Detect which cell encompasses the target text, then output its [X, Y] center coordinate. 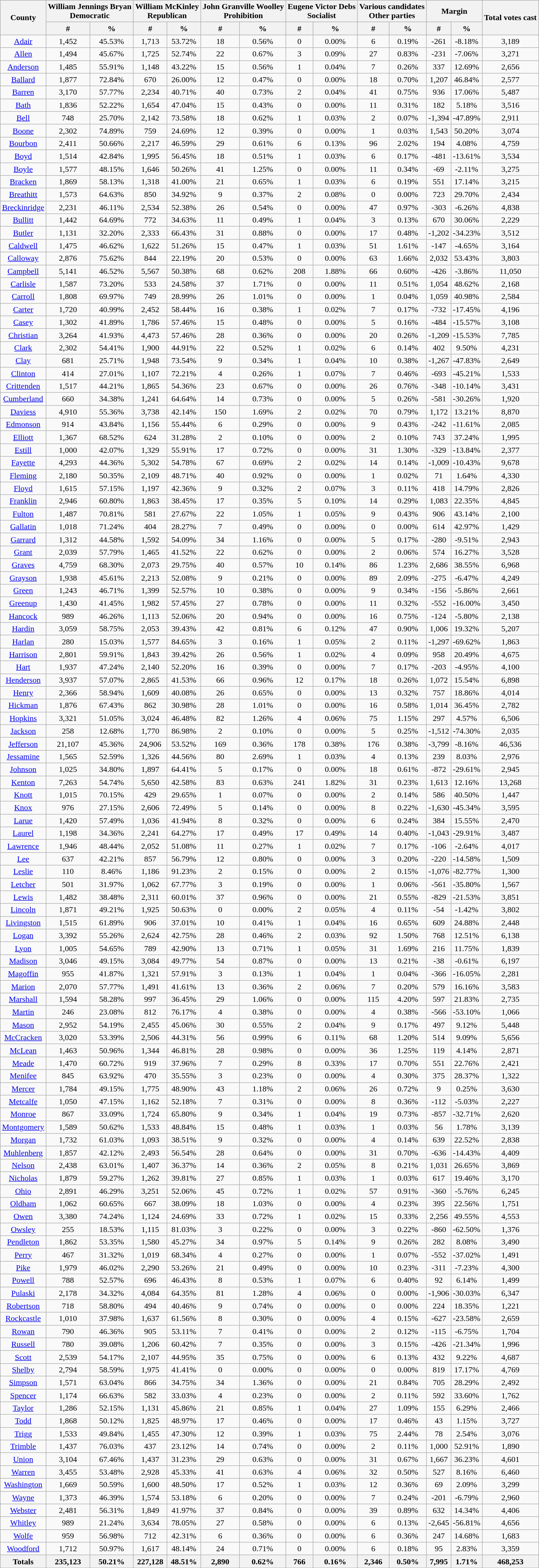
13.21% [467, 412]
2,256 [439, 1217]
54.74% [111, 782]
1,367 [68, 437]
57 [373, 1191]
5,448 [510, 1025]
1,869 [68, 182]
2,911 [510, 118]
2,656 [510, 67]
1,825 [150, 1421]
2,035 [510, 731]
Lyon [23, 948]
40.98% [467, 297]
-6.26% [467, 207]
Union [23, 1459]
2,606 [150, 808]
1.23% [408, 565]
Eugene Victor DebsSocialist [322, 11]
Fleming [23, 476]
414 [68, 374]
614 [439, 527]
41.89% [111, 322]
1,172 [439, 412]
12.69% [467, 67]
1,857 [68, 1153]
1,470 [68, 1063]
1,452 [68, 41]
12.16% [467, 782]
1,862 [68, 1242]
42.07% [111, 450]
25.71% [111, 360]
6,968 [510, 565]
Allen [23, 54]
-481 [439, 156]
4,231 [510, 348]
67.46% [111, 1459]
Madison [23, 961]
Shelby [23, 1370]
2,492 [510, 1382]
27.15% [111, 808]
-9.51% [467, 539]
3,251 [150, 1191]
Harlan [23, 642]
1,617 [150, 1549]
1,877 [68, 80]
24 [220, 1549]
2,168 [510, 284]
812 [150, 1012]
0.98% [263, 1050]
3,392 [68, 935]
Larue [23, 821]
624 [150, 437]
862 [150, 705]
110 [68, 872]
5,567 [150, 271]
1,890 [510, 1447]
1,843 [150, 654]
50.12% [111, 1421]
1,475 [68, 246]
-231 [439, 54]
-636 [439, 1153]
69 [439, 1485]
5,650 [150, 782]
582 [150, 1395]
-124 [439, 616]
17.06% [467, 92]
73.58% [184, 118]
3,455 [68, 1472]
959 [68, 1536]
51.08% [184, 846]
14.68% [467, 1536]
57.07% [111, 680]
2,466 [510, 1408]
1.05% [263, 514]
1,600 [150, 1485]
41.45% [111, 603]
2,943 [510, 539]
1,156 [150, 425]
Margin [454, 11]
1,573 [68, 195]
1,198 [68, 833]
2,107 [150, 1357]
3,380 [68, 1217]
178 [300, 744]
1,724 [150, 1114]
1,836 [68, 105]
2,735 [510, 999]
3,450 [510, 603]
-30.03% [467, 1293]
2,421 [510, 1063]
Grayson [23, 578]
-693 [439, 374]
2,234 [150, 92]
-82.77% [467, 872]
1,784 [68, 1089]
-8.16% [467, 744]
-829 [439, 897]
3,528 [510, 552]
40.99% [111, 309]
2,470 [510, 821]
4,293 [68, 463]
2,928 [150, 1472]
2,584 [510, 297]
43.22% [184, 67]
42.21% [111, 859]
1,031 [439, 1165]
1,014 [439, 705]
2,217 [150, 143]
Lawrence [23, 846]
22.56% [467, 1204]
-69 [439, 169]
48.62% [467, 284]
1.06% [263, 999]
Morgan [23, 1140]
1,751 [510, 1204]
574 [439, 552]
1,580 [150, 1242]
-15.57% [467, 322]
78 [439, 1434]
533 [150, 284]
82 [220, 718]
2,073 [150, 565]
1,996 [510, 1344]
Oldham [23, 1204]
63 [373, 258]
Wayne [23, 1498]
58.80% [111, 1306]
Hart [23, 667]
45 [220, 1191]
8.16% [467, 1472]
0.60% [408, 271]
-1,394 [439, 118]
1,879 [68, 1178]
41.93% [111, 335]
76.17% [184, 1012]
-34.23% [467, 233]
7,785 [510, 335]
53.43% [467, 258]
337 [439, 67]
Estill [23, 450]
467 [68, 1255]
2,577 [510, 80]
Ballard [23, 80]
Caldwell [23, 246]
45.61% [111, 578]
Trigg [23, 1434]
1.09% [408, 1408]
Edmonson [23, 425]
86.98% [184, 731]
21,107 [68, 744]
52.20% [184, 667]
32 [373, 1472]
1,197 [150, 488]
819 [439, 1370]
-280 [439, 539]
31.97% [111, 884]
609 [439, 923]
-303 [439, 207]
Meade [23, 1063]
2,620 [510, 1114]
1,654 [150, 105]
224 [439, 1306]
18.35% [467, 1306]
38.45% [184, 501]
Rockcastle [23, 1319]
2,661 [510, 591]
50.66% [111, 143]
1,442 [68, 220]
976 [68, 808]
Boyd [23, 156]
1.30% [408, 450]
2,032 [439, 258]
-360 [439, 1191]
37.98% [111, 1319]
914 [68, 425]
48.71% [184, 476]
-106 [439, 846]
49.77% [184, 961]
68.34% [184, 1255]
46.36% [111, 1331]
41.41% [184, 1370]
46.39% [111, 1498]
55.36% [111, 412]
31.28% [184, 437]
32.20% [111, 233]
-1,209 [439, 335]
William Jennings BryanDemocratic [90, 11]
53.35% [111, 1242]
48.44% [111, 846]
7,995 [439, 1561]
1,865 [150, 386]
1,302 [68, 322]
1,499 [510, 1280]
Henderson [23, 680]
23.08% [111, 1012]
Knott [23, 795]
1,262 [150, 1178]
1,066 [510, 1012]
3,359 [510, 1549]
1,286 [68, 1408]
58.44% [184, 309]
1,318 [150, 182]
712 [150, 1536]
30.98% [184, 705]
Fulton [23, 514]
592 [439, 1395]
1,667 [439, 1459]
24,906 [150, 744]
3,431 [510, 386]
2.83% [467, 1549]
Scott [23, 1357]
2,411 [68, 143]
-45.34% [467, 808]
Bracken [23, 182]
60.65% [111, 1204]
4.20% [408, 999]
2,976 [510, 756]
1,775 [150, 1089]
1,429 [510, 527]
718 [68, 1306]
150 [220, 412]
0.87% [263, 961]
1,018 [68, 527]
Bourbon [23, 143]
1,720 [68, 309]
1,683 [510, 1536]
1,574 [150, 1498]
20.49% [467, 654]
Pulaski [23, 1293]
1,083 [439, 501]
4,409 [510, 1153]
91.23% [184, 872]
0.89% [408, 1510]
49.55% [467, 1217]
80 [220, 756]
12.51% [467, 935]
Owsley [23, 1229]
57.79% [111, 552]
-38 [439, 961]
0.90% [408, 629]
1,207 [439, 80]
1,420 [68, 821]
3,803 [510, 258]
50.63% [184, 910]
46.29% [111, 1191]
24.88% [467, 923]
Floyd [23, 488]
26.00% [184, 80]
3,084 [150, 961]
Christian [23, 335]
17.17% [467, 1370]
-1,043 [439, 833]
-5.03% [467, 1101]
39.08% [111, 1344]
-23.58% [467, 1319]
0.91% [408, 1191]
4.08% [467, 143]
-3.86% [467, 271]
239 [439, 756]
41.00% [184, 182]
2,140 [150, 667]
67.43% [111, 705]
33 [220, 1217]
2.44% [408, 1434]
64.64% [184, 399]
53.48% [111, 1472]
Muhlenberg [23, 1153]
45.86% [184, 1408]
Graves [23, 565]
Washington [23, 1485]
Adair [23, 41]
6,138 [510, 935]
1,186 [150, 872]
1,482 [68, 897]
1,786 [150, 322]
34.36% [111, 833]
Harrison [23, 654]
23.12% [184, 1447]
45.06% [184, 1025]
1,174 [68, 1395]
3,634 [150, 1523]
0.08% [335, 195]
1,900 [150, 348]
Montgomery [23, 1127]
8.08% [467, 1242]
1,925 [150, 910]
-220 [439, 859]
632 [439, 1510]
0.88% [263, 233]
2,290 [150, 1268]
70.81% [111, 514]
4,601 [510, 1459]
3,076 [510, 1434]
1.36% [263, 1382]
-47.83% [467, 360]
18.53% [111, 1229]
0.54% [263, 207]
44.91% [184, 348]
81.03% [184, 1229]
54 [220, 961]
3,020 [68, 1038]
227,128 [150, 1561]
52.38% [184, 207]
22.76% [467, 1063]
37.24% [467, 437]
1,979 [68, 1268]
34.38% [111, 399]
52.91% [467, 1447]
-275 [439, 578]
8.03% [467, 756]
41.52% [184, 552]
96 [373, 143]
39 [373, 1510]
4,017 [510, 846]
Totals [23, 1561]
759 [150, 131]
4,656 [510, 1523]
5,141 [68, 271]
1.28% [263, 1293]
74.24% [111, 1217]
235,123 [68, 1561]
22.19% [184, 258]
-69.62% [467, 642]
282 [439, 1242]
Powell [23, 1280]
0.76% [408, 386]
1,868 [68, 1421]
McCracken [23, 1038]
Livingston [23, 923]
31.32% [111, 1255]
280 [68, 642]
74.89% [111, 131]
1,849 [150, 1510]
5,487 [510, 92]
-37.02% [467, 1255]
84.65% [184, 642]
780 [68, 1344]
384 [439, 821]
514 [439, 1038]
-5.86% [467, 591]
Gallatin [23, 527]
60.01% [184, 897]
-329 [439, 450]
Jackson [23, 731]
2,241 [150, 833]
-203 [439, 667]
432 [439, 1357]
1,430 [68, 603]
-8.18% [467, 41]
0.18% [408, 1549]
4,553 [510, 1217]
Various candidatesOther parties [392, 11]
1,312 [68, 539]
-0.61% [467, 961]
Carlisle [23, 284]
66.63% [111, 1395]
850 [150, 195]
2,952 [68, 1025]
2,838 [510, 1140]
1,010 [68, 1319]
3,583 [510, 986]
19.46% [467, 1178]
2,865 [150, 680]
5.18% [467, 105]
15.55% [467, 821]
3,630 [510, 1089]
768 [439, 935]
41.61% [184, 986]
-62.50% [467, 1229]
72.49% [184, 808]
1,713 [150, 41]
Mason [23, 1025]
40.08% [184, 693]
1,376 [510, 1229]
597 [439, 999]
21.83% [467, 999]
723 [439, 195]
2,794 [68, 1370]
1,732 [68, 1140]
494 [150, 1306]
33.09% [111, 1114]
56.54% [184, 1153]
Marshall [23, 999]
42.58% [184, 782]
53.26% [184, 1268]
Logan [23, 935]
53.39% [111, 1038]
2,945 [510, 769]
1,589 [68, 1127]
41.53% [184, 680]
4,330 [510, 476]
34.32% [111, 1293]
71.24% [111, 527]
2,227 [510, 1101]
1,373 [68, 1498]
3,738 [150, 412]
54.17% [111, 1357]
Simpson [23, 1382]
Russell [23, 1344]
Jefferson [23, 744]
30.06% [467, 220]
17.14% [467, 182]
748 [68, 118]
Anderson [23, 67]
45.53% [111, 41]
1,025 [68, 769]
50.26% [184, 169]
15.03% [111, 642]
38.55% [467, 565]
28.29% [467, 1382]
14.34% [467, 1510]
-1,009 [439, 463]
Letcher [23, 884]
1,072 [439, 680]
Monroe [23, 1114]
-156 [439, 591]
0.99% [263, 1038]
3,851 [510, 897]
-566 [439, 1012]
1,005 [68, 948]
19.32% [467, 629]
247 [439, 1536]
2.02% [408, 143]
46.84% [467, 80]
42.84% [111, 156]
2,649 [510, 360]
43.84% [111, 425]
-1,076 [439, 872]
Spencer [23, 1395]
1,594 [68, 999]
0.81% [263, 629]
2,455 [150, 1025]
-15.53% [467, 335]
5,207 [510, 629]
2,231 [68, 207]
6,898 [510, 680]
42.31% [184, 1536]
2,481 [68, 1510]
Boone [23, 131]
70 [373, 412]
3,189 [510, 41]
49.84% [111, 1434]
2,890 [220, 1561]
955 [68, 974]
Clinton [23, 374]
45.27% [184, 1242]
44.95% [184, 1357]
-7.23% [467, 1268]
47.04% [184, 105]
1,329 [150, 450]
41.94% [184, 821]
36 [373, 1050]
56.79% [184, 859]
182 [439, 105]
Calloway [23, 258]
42.97% [467, 527]
0.83% [408, 54]
9.09% [467, 1038]
45.67% [111, 54]
41.87% [111, 974]
Clark [23, 348]
53.18% [184, 1498]
-147 [439, 246]
1,609 [150, 693]
1,543 [439, 131]
35.55% [184, 1076]
48.50% [184, 1485]
2,946 [68, 501]
468,253 [510, 1561]
1,725 [150, 54]
46.02% [111, 1268]
4,910 [68, 412]
58.59% [111, 1370]
418 [439, 488]
1.20% [408, 1038]
Grant [23, 552]
3,046 [68, 961]
2,876 [68, 258]
16.27% [467, 552]
1,920 [510, 399]
176 [373, 744]
1,059 [439, 297]
Lewis [23, 897]
857 [150, 859]
Marion [23, 986]
-6.79% [467, 1498]
3,024 [150, 718]
0.69% [263, 463]
Greenup [23, 603]
52.74% [184, 54]
3,275 [510, 169]
18.86% [467, 693]
63.04% [111, 1382]
2,493 [150, 1153]
-860 [439, 1229]
1,509 [510, 859]
-16.05% [467, 974]
Green [23, 591]
3,802 [510, 910]
1.26% [263, 718]
-581 [439, 399]
Pendleton [23, 1242]
22.35% [467, 501]
3,164 [510, 246]
60.80% [111, 501]
2,534 [150, 207]
-3,799 [439, 744]
6.14% [467, 1280]
Owen [23, 1217]
28.27% [184, 527]
-5.76% [467, 1191]
Hancock [23, 616]
2,448 [510, 923]
Trimble [23, 1447]
Barren [23, 92]
9,678 [510, 463]
55.44% [184, 425]
40.46% [184, 1306]
27.01% [111, 374]
1,399 [150, 591]
255 [68, 1229]
3,487 [510, 833]
1,839 [510, 948]
6,460 [510, 1472]
26.65% [467, 1165]
28.99% [184, 297]
41.97% [184, 1510]
1,162 [150, 1101]
19 [373, 1114]
Webster [23, 1510]
50.38% [184, 271]
55.26% [111, 935]
1,712 [68, 1549]
52.59% [111, 756]
3,074 [510, 131]
34.63% [184, 220]
579 [439, 986]
Casey [23, 322]
-115 [439, 1331]
27.67% [184, 514]
63.01% [111, 1165]
2,109 [150, 476]
0.79% [408, 412]
-21.34% [467, 1344]
-6.75% [467, 1331]
-54 [439, 910]
4,473 [150, 335]
1,344 [150, 1050]
3,490 [510, 1242]
46.26% [111, 616]
50.62% [111, 1127]
42.12% [111, 1153]
38.51% [184, 1140]
2,053 [150, 629]
6,506 [510, 718]
William McKinleyRepublican [167, 11]
46.11% [111, 207]
64.27% [184, 833]
89 [373, 578]
64.35% [184, 1293]
48.97% [184, 1421]
4,675 [510, 654]
44.58% [111, 539]
-366 [439, 974]
-14.58% [467, 859]
45.33% [184, 1472]
9.50% [467, 348]
1,124 [150, 1217]
-35.80% [467, 884]
21.24% [111, 1523]
1,093 [150, 1140]
51.26% [184, 246]
50.97% [111, 1549]
-348 [439, 386]
68.30% [111, 565]
3,516 [510, 105]
73.54% [184, 360]
919 [150, 1063]
38.48% [111, 897]
1,407 [150, 1165]
52.15% [111, 1408]
2,180 [68, 476]
2,052 [150, 846]
0.37% [263, 195]
51.05% [111, 718]
52.22% [111, 105]
54.41% [111, 348]
Boyle [23, 169]
John Granville WoolleyProhibition [243, 11]
789 [150, 948]
1,592 [150, 539]
Franklin [23, 501]
9.12% [467, 1025]
1,019 [150, 1255]
2,506 [150, 1038]
2,333 [150, 233]
4,406 [510, 1510]
29.65% [184, 795]
1,637 [150, 1319]
14.79% [467, 488]
1,938 [68, 578]
766 [300, 1561]
31.23% [184, 1459]
57.45% [184, 603]
16.16% [467, 986]
Hardin [23, 629]
-4.65% [467, 246]
2,100 [510, 514]
Fayette [23, 463]
12.68% [111, 731]
-242 [439, 425]
2,434 [510, 195]
50.96% [111, 1050]
1,054 [439, 284]
22.52% [467, 1140]
15.54% [467, 680]
2,138 [510, 616]
50.21% [111, 1561]
24.58% [184, 284]
33.60% [467, 1395]
Martin [23, 1012]
-1,512 [439, 731]
Elliott [23, 437]
0.64% [263, 1153]
1,946 [68, 846]
Warren [23, 1472]
2,960 [510, 1498]
936 [439, 92]
56.45% [184, 156]
216 [439, 948]
867 [68, 1114]
1,669 [68, 1485]
2,801 [68, 654]
-1,630 [439, 808]
1,808 [68, 297]
56.31% [111, 1510]
844 [150, 258]
48.84% [184, 1127]
71 [439, 476]
44.36% [111, 463]
47.30% [184, 1434]
-7.06% [467, 54]
-857 [439, 1114]
6,197 [510, 961]
3,264 [68, 335]
905 [150, 1331]
1.82% [335, 782]
4,769 [510, 1370]
Knox [23, 808]
2,871 [510, 1050]
34.75% [184, 1382]
-1,906 [439, 1293]
1.03% [263, 1204]
1,515 [68, 923]
-2.64% [467, 846]
73.20% [111, 284]
23 [220, 386]
3,937 [68, 680]
1,006 [439, 629]
1,463 [68, 1050]
Woodford [23, 1549]
40.71% [184, 92]
69.97% [111, 297]
2,891 [68, 1191]
1,565 [68, 756]
1,622 [150, 246]
-872 [439, 769]
6,347 [510, 1293]
Total votes cast [510, 17]
497 [439, 1025]
2,070 [68, 986]
586 [439, 795]
1.66% [408, 258]
-4.95% [467, 667]
617 [439, 1178]
1,206 [150, 1344]
1,615 [68, 488]
845 [68, 1076]
McLean [23, 1050]
241 [300, 782]
4,014 [510, 693]
42.90% [184, 948]
-21.53% [467, 897]
-627 [439, 1319]
49.21% [111, 910]
581 [150, 514]
34.80% [111, 769]
4,845 [510, 501]
47.24% [111, 667]
1,447 [510, 795]
Taylor [23, 1408]
866 [150, 1382]
997 [150, 999]
639 [439, 1140]
-29.91% [467, 833]
Lincoln [23, 910]
402 [439, 348]
56.98% [111, 1536]
4.14% [467, 1050]
1,762 [510, 1395]
1,300 [510, 872]
1.64% [467, 476]
2,213 [150, 578]
1.16% [263, 539]
7,263 [68, 782]
Pike [23, 1268]
43.14% [467, 514]
-1,297 [439, 642]
46.52% [111, 271]
54.65% [111, 948]
70.15% [111, 795]
Garrard [23, 539]
52.08% [184, 578]
64.63% [111, 195]
Nicholas [23, 1178]
-74.30% [467, 731]
169 [220, 744]
Wolfe [23, 1536]
2,229 [510, 220]
46.62% [111, 246]
Campbell [23, 271]
81 [220, 1293]
-484 [439, 322]
Crittenden [23, 386]
-261 [439, 41]
63.92% [111, 1076]
Butler [23, 233]
Todd [23, 1421]
749 [150, 297]
Mercer [23, 1089]
4,300 [510, 1268]
681 [68, 360]
1,770 [150, 731]
375 [439, 1076]
-13.84% [467, 450]
4,196 [510, 309]
30 [220, 1025]
66.43% [184, 233]
83 [220, 782]
1,975 [150, 1370]
Hickman [23, 705]
39.81% [184, 1178]
8.46% [111, 872]
8,870 [510, 412]
57.15% [111, 488]
Bullitt [23, 220]
5,656 [510, 1038]
29.75% [184, 565]
44.31% [184, 1038]
2,377 [510, 450]
3,104 [68, 1459]
667 [150, 1204]
-1,202 [439, 233]
42.36% [184, 488]
48.51% [184, 1561]
4,838 [510, 207]
-311 [439, 1268]
3,215 [510, 182]
48.90% [184, 1089]
788 [68, 1280]
64.41% [184, 769]
1,322 [510, 1076]
1,567 [510, 884]
45.36% [111, 744]
39.42% [184, 654]
790 [68, 1331]
1,241 [150, 399]
-45.21% [467, 374]
Bath [23, 105]
3,595 [510, 808]
Rowan [23, 1331]
-561 [439, 884]
3,139 [510, 1127]
3,108 [510, 322]
0.57% [263, 565]
Whitley [23, 1523]
404 [150, 527]
1.88% [335, 271]
37.96% [184, 1063]
246 [68, 1012]
46.71% [111, 591]
3,727 [510, 1421]
-201 [439, 1498]
757 [439, 693]
50.20% [467, 131]
Hopkins [23, 718]
-17.45% [467, 309]
-32.71% [467, 1114]
1,871 [68, 910]
County [23, 17]
53.52% [184, 744]
2,438 [68, 1165]
1,113 [150, 616]
2,452 [150, 309]
59.91% [111, 654]
4,100 [510, 667]
65.80% [184, 1114]
60.42% [184, 1344]
4.57% [467, 718]
637 [68, 859]
2,346 [373, 1561]
395 [439, 1204]
258 [68, 731]
743 [439, 437]
Magoffin [23, 974]
2,178 [68, 1293]
1.50% [408, 935]
25.70% [111, 118]
1,115 [150, 1229]
1.61% [408, 246]
1,517 [68, 386]
33.03% [184, 1395]
3,512 [510, 233]
50.59% [111, 1485]
2,039 [68, 552]
58.94% [111, 693]
1,326 [150, 756]
4,249 [510, 578]
52.18% [184, 1101]
-2.11% [467, 169]
48.14% [184, 1549]
38.09% [184, 1204]
1,148 [150, 67]
48.15% [111, 169]
72.84% [111, 80]
36.37% [184, 1165]
86 [373, 565]
-732 [439, 309]
58.75% [111, 629]
Jessamine [23, 756]
0.92% [263, 476]
660 [68, 399]
Breckinridge [23, 207]
78.05% [184, 1523]
1.78% [467, 1127]
50.35% [111, 476]
57.49% [111, 821]
2,826 [510, 488]
64.69% [111, 220]
2,539 [68, 1357]
1,485 [68, 67]
67 [220, 463]
1,897 [150, 769]
0.78% [263, 603]
0.80% [263, 859]
3,299 [510, 1485]
958 [439, 654]
-1.42% [467, 910]
34.92% [184, 195]
-6.47% [467, 578]
1,015 [68, 795]
1,221 [510, 1306]
1,243 [68, 591]
51 [373, 246]
-1,267 [439, 360]
-2,645 [439, 1523]
Metcalfe [23, 1101]
-30.26% [467, 399]
1,982 [150, 603]
42.14% [184, 412]
1,937 [68, 667]
-10.43% [467, 463]
1,514 [68, 156]
67.77% [184, 884]
6,245 [510, 1191]
46.59% [184, 143]
-53.10% [467, 1012]
1,321 [150, 974]
-13.61% [467, 156]
208 [300, 271]
1,455 [150, 1434]
3,534 [510, 156]
13,268 [510, 782]
1,107 [150, 374]
68.52% [111, 437]
35 [220, 1357]
76.03% [111, 1447]
2.69% [263, 756]
470 [150, 1076]
46.48% [184, 718]
1,613 [439, 782]
2,281 [510, 974]
95 [439, 1549]
-56.81% [467, 1523]
Kenton [23, 782]
3,321 [68, 718]
54.19% [111, 1025]
-29.61% [467, 769]
46.43% [184, 1280]
44.56% [184, 756]
Johnson [23, 769]
1,050 [68, 1101]
4,084 [150, 1293]
Cumberland [23, 399]
61.56% [184, 1319]
-11.61% [467, 425]
28.37% [467, 1076]
44.21% [111, 386]
501 [68, 884]
-10.14% [467, 386]
9.22% [467, 1357]
-16.00% [467, 603]
Breathitt [23, 195]
Henry [23, 693]
36.23% [467, 1459]
4,687 [510, 1357]
Menifee [23, 1076]
2,366 [68, 693]
60.72% [111, 1063]
2.54% [467, 1434]
2,659 [510, 1319]
Leslie [23, 872]
2,686 [439, 565]
2,311 [150, 897]
155 [439, 1408]
-112 [439, 1101]
29.70% [467, 195]
37.01% [184, 923]
-14.43% [467, 1153]
696 [150, 1280]
39.43% [184, 629]
Daviess [23, 412]
1,587 [68, 284]
72.21% [184, 374]
54.09% [184, 539]
61.03% [111, 1140]
-47.89% [467, 118]
Nelson [23, 1165]
47.15% [111, 1101]
Perry [23, 1255]
1,494 [68, 54]
3,059 [68, 629]
Carroll [23, 297]
437 [150, 1447]
53.11% [184, 1331]
75.62% [111, 258]
772 [150, 220]
527 [439, 1472]
Lee [23, 859]
53.72% [184, 41]
705 [439, 1382]
2,142 [150, 118]
42.75% [184, 935]
42 [220, 629]
58.13% [111, 182]
46.81% [184, 1050]
Laurel [23, 833]
115 [373, 999]
46,536 [510, 744]
54.36% [184, 386]
1,465 [150, 552]
40.50% [467, 795]
1,036 [150, 821]
1,704 [510, 1331]
59.27% [111, 1178]
11,050 [510, 271]
54.78% [184, 463]
Clay [23, 360]
194 [439, 143]
1,487 [68, 514]
429 [150, 795]
61.89% [111, 923]
2,085 [510, 425]
5,302 [150, 463]
2,624 [150, 935]
0.94% [263, 616]
1,571 [68, 1382]
Bell [23, 118]
Carter [23, 309]
6.29% [467, 1408]
1,646 [150, 169]
-5.80% [467, 616]
Robertson [23, 1306]
58.28% [111, 999]
297 [439, 718]
Ohio [23, 1191]
119 [439, 1050]
57.91% [184, 974]
2,782 [510, 705]
1.18% [263, 1089]
11.75% [467, 948]
3,869 [510, 1165]
1,876 [68, 705]
3,271 [510, 54]
1,948 [150, 360]
